For the text-containing cell, return its midpoint in [X, Y] coordinate format. 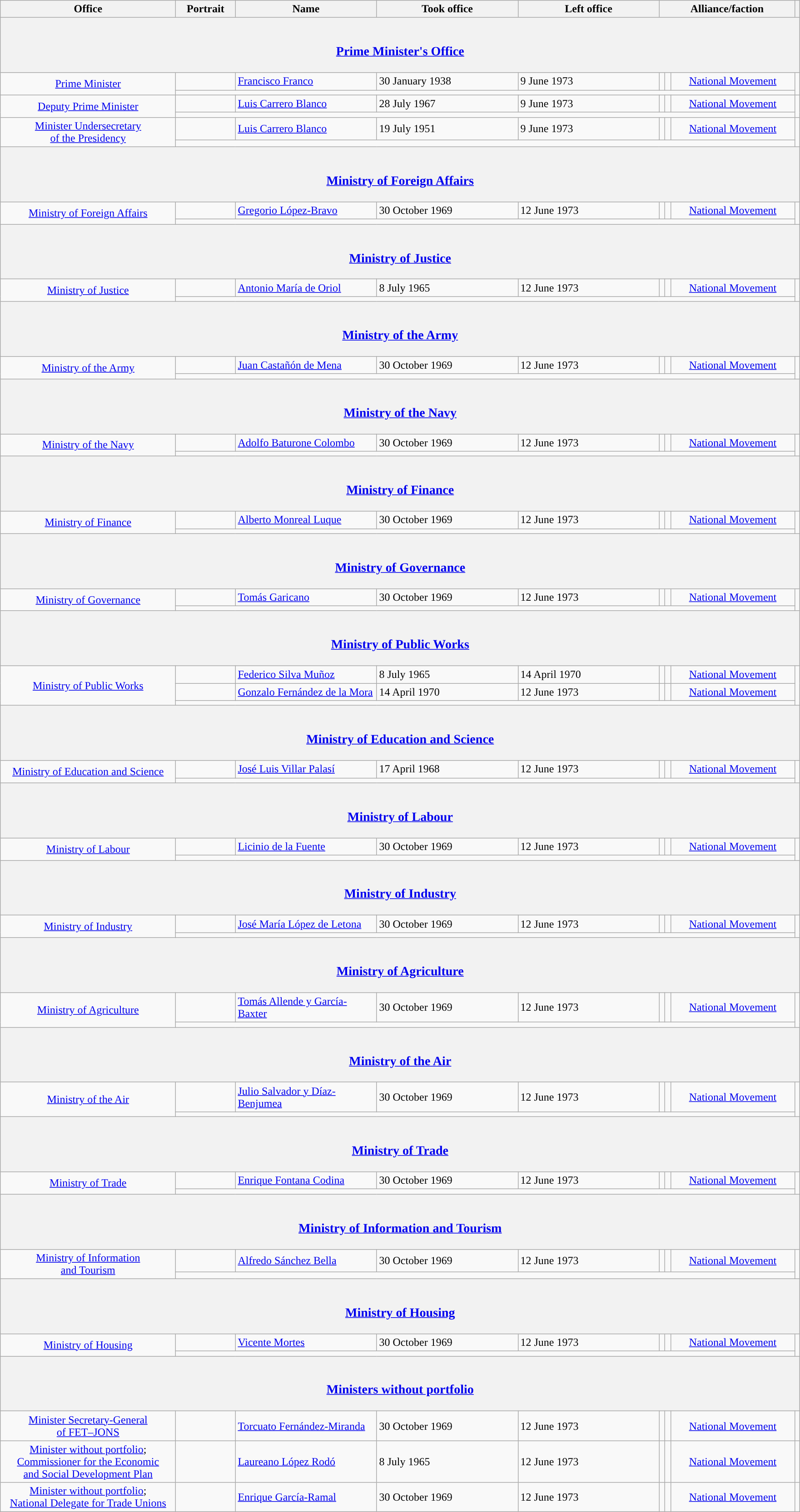
Enrique García-Ramal [306, 1497]
Vicente Mortes [306, 1342]
Prime Minister [88, 84]
Federico Silva Muñoz [306, 675]
Julio Salvador y Díaz-Benjumea [306, 1097]
Ministers without portfolio [400, 1383]
Left office [589, 9]
Minister Secretary-Generalof FET–JONS [88, 1426]
José Luis Villar Palasí [306, 769]
José María López de Letona [306, 924]
Antonio María de Oriol [306, 288]
Minister Undersecretaryof the Presidency [88, 132]
Ministry of Information and Tourism [400, 1221]
Francisco Franco [306, 81]
Alliance/faction [727, 9]
Took office [447, 9]
Gonzalo Fernández de la Mora [306, 692]
Alfredo Sánchez Bella [306, 1260]
Tomás Allende y García-Baxter [306, 1007]
Licinio de la Fuente [306, 846]
17 April 1968 [447, 769]
Alberto Monreal Luque [306, 520]
Deputy Prime Minister [88, 106]
Office [88, 9]
Name [306, 9]
Minister without portfolio;Commissioner for the Economicand Social Development Plan [88, 1462]
Minister without portfolio;National Delegate for Trade Unions [88, 1497]
Torcuato Fernández-Miranda [306, 1426]
Portrait [205, 9]
Adolfo Baturone Colombo [306, 443]
Ministry of Informationand Tourism [88, 1264]
Laureano López Rodó [306, 1462]
Tomás Garicano [306, 597]
28 July 1967 [447, 104]
30 January 1938 [447, 81]
19 July 1951 [447, 128]
Prime Minister's Office [400, 45]
Enrique Fontana Codina [306, 1181]
Juan Castañón de Mena [306, 365]
Gregorio López-Bravo [306, 211]
